Capture the cell that displays the provided text and extract its [X, Y] central coordinate. 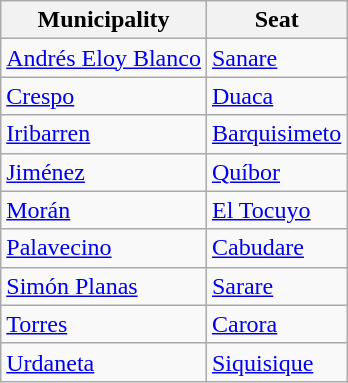
Sanare [276, 58]
El Tocuyo [276, 210]
Seat [276, 20]
Duaca [276, 96]
Carora [276, 324]
Torres [104, 324]
Municipality [104, 20]
Simón Planas [104, 286]
Morán [104, 210]
Andrés Eloy Blanco [104, 58]
Cabudare [276, 248]
Siquisique [276, 362]
Barquisimeto [276, 134]
Jiménez [104, 172]
Sarare [276, 286]
Palavecino [104, 248]
Crespo [104, 96]
Urdaneta [104, 362]
Quíbor [276, 172]
Iribarren [104, 134]
